Search for the cell housing the specified text and yield its [X, Y] center coordinate. 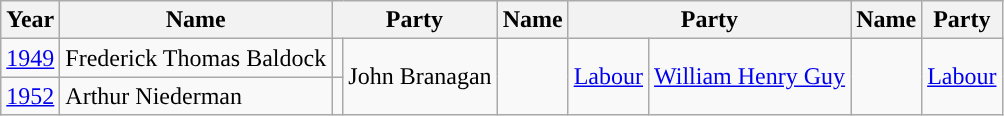
Arthur Niederman [196, 96]
Frederick Thomas Baldock [196, 58]
William Henry Guy [750, 77]
John Branagan [420, 77]
1952 [30, 96]
1949 [30, 58]
Year [30, 20]
